Extract the [X, Y] coordinate from the center of the cell holding the provided text.  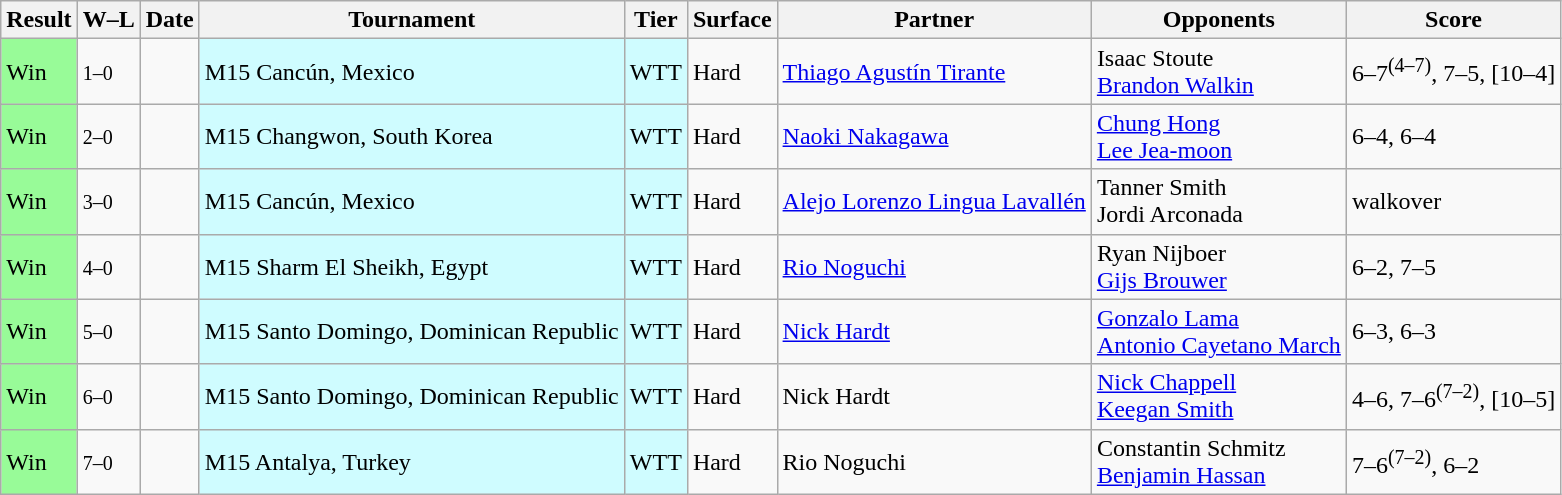
4–0 [108, 266]
4–6, 7–6(7–2), [10–5] [1453, 396]
6–3, 6–3 [1453, 332]
Naoki Nakagawa [934, 136]
7–0 [108, 462]
Surface [732, 20]
Opponents [1218, 20]
walkover [1453, 202]
Partner [934, 20]
Result [39, 20]
Alejo Lorenzo Lingua Lavallén [934, 202]
Date [170, 20]
Ryan Nijboer Gijs Brouwer [1218, 266]
Tanner Smith Jordi Arconada [1218, 202]
Gonzalo Lama Antonio Cayetano March [1218, 332]
3–0 [108, 202]
Nick Chappell Keegan Smith [1218, 396]
Isaac Stoute Brandon Walkin [1218, 72]
1–0 [108, 72]
M15 Sharm El Sheikh, Egypt [412, 266]
Thiago Agustín Tirante [934, 72]
M15 Antalya, Turkey [412, 462]
6–2, 7–5 [1453, 266]
6–7(4–7), 7–5, [10–4] [1453, 72]
6–4, 6–4 [1453, 136]
2–0 [108, 136]
M15 Changwon, South Korea [412, 136]
W–L [108, 20]
7–6(7–2), 6–2 [1453, 462]
5–0 [108, 332]
Score [1453, 20]
Tier [656, 20]
Chung Hong Lee Jea-moon [1218, 136]
Tournament [412, 20]
Constantin Schmitz Benjamin Hassan [1218, 462]
6–0 [108, 396]
